Capture the cell that displays the provided text and extract its (x, y) central coordinate. 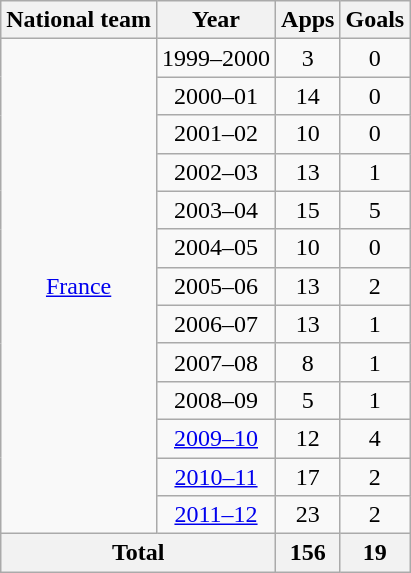
National team (79, 20)
14 (308, 96)
12 (308, 438)
2001–02 (216, 134)
2011–12 (216, 515)
2005–06 (216, 286)
15 (308, 210)
4 (375, 438)
156 (308, 553)
2002–03 (216, 172)
2006–07 (216, 324)
17 (308, 477)
2003–04 (216, 210)
Year (216, 20)
2009–10 (216, 438)
3 (308, 58)
23 (308, 515)
2007–08 (216, 362)
2010–11 (216, 477)
Total (138, 553)
France (79, 286)
2000–01 (216, 96)
19 (375, 553)
Goals (375, 20)
8 (308, 362)
1999–2000 (216, 58)
2008–09 (216, 400)
2004–05 (216, 248)
Apps (308, 20)
